Identify which cell holds the provided text, then report its [X, Y] central coordinate. 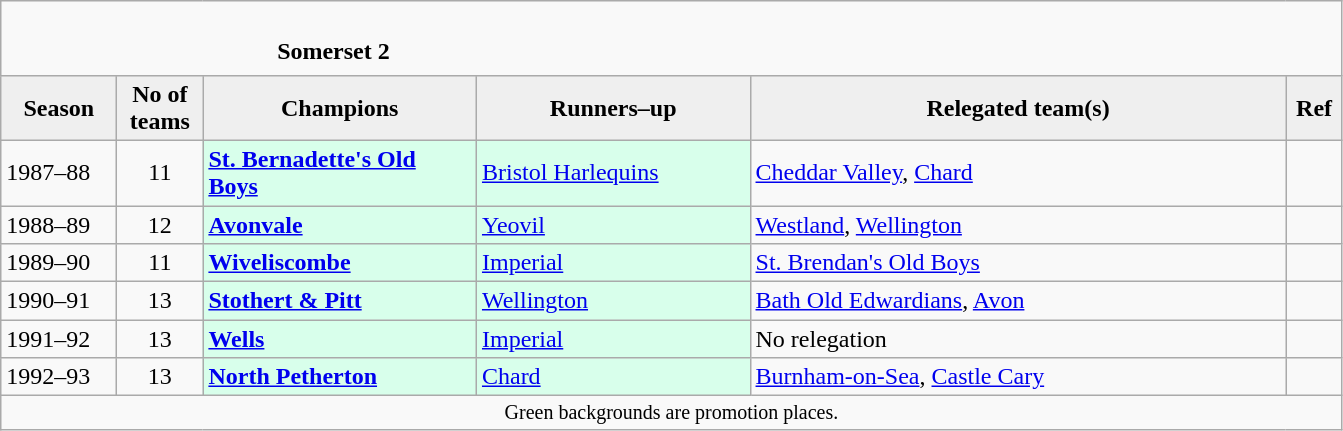
Westland, Wellington [1018, 225]
Burnham-on-Sea, Castle Cary [1018, 377]
Green backgrounds are promotion places. [672, 412]
1992–93 [59, 377]
1988–89 [59, 225]
Cheddar Valley, Chard [1018, 172]
Season [59, 108]
Wiveliscombe [340, 263]
1991–92 [59, 339]
Bath Old Edwardians, Avon [1018, 301]
Relegated team(s) [1018, 108]
No of teams [160, 108]
Wellington [613, 301]
Avonvale [340, 225]
1989–90 [59, 263]
Wells [340, 339]
Yeovil [613, 225]
1987–88 [59, 172]
Runners–up [613, 108]
No relegation [1018, 339]
Stothert & Pitt [340, 301]
Champions [340, 108]
Ref [1314, 108]
St. Brendan's Old Boys [1018, 263]
Chard [613, 377]
1990–91 [59, 301]
St. Bernadette's Old Boys [340, 172]
Bristol Harlequins [613, 172]
North Petherton [340, 377]
12 [160, 225]
